Locate the cell with the specified text and output its [x, y] center coordinate. 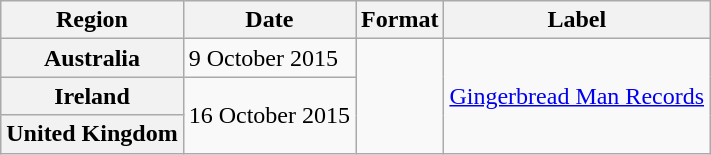
United Kingdom [92, 134]
Australia [92, 58]
Region [92, 20]
Date [269, 20]
Format [400, 20]
16 October 2015 [269, 115]
9 October 2015 [269, 58]
Label [577, 20]
Gingerbread Man Records [577, 96]
Ireland [92, 96]
